Scan for the cell matching the given text and deliver its [X, Y] coordinate at center. 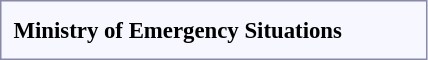
Ministry of Emergency Situations [178, 30]
